Extract the [x, y] coordinate from the center of the cell holding the provided text.  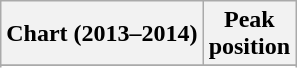
Chart (2013–2014) [102, 34]
Peakposition [249, 34]
